Determine the [x, y] coordinate at the center of the cell enclosing the given text.  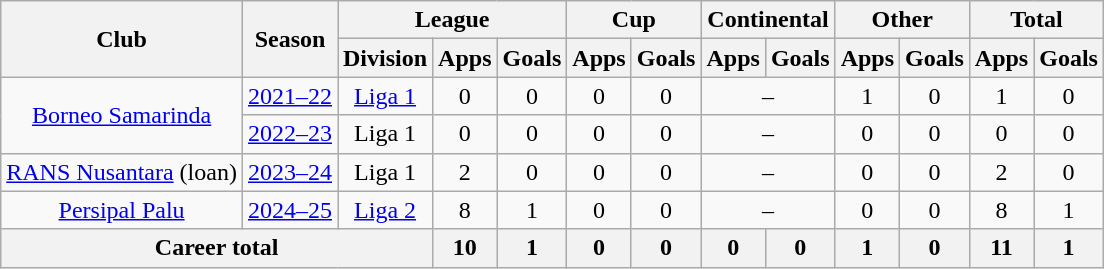
Division [386, 58]
League [452, 20]
Career total [217, 248]
Club [122, 39]
Borneo Samarinda [122, 115]
RANS Nusantara (loan) [122, 172]
Season [290, 39]
Liga 2 [386, 210]
Total [1036, 20]
11 [1001, 248]
Cup [634, 20]
2021–22 [290, 96]
2022–23 [290, 134]
Persipal Palu [122, 210]
Continental [768, 20]
2023–24 [290, 172]
2024–25 [290, 210]
Other [902, 20]
10 [465, 248]
